Return the [X, Y] coordinate for the center point of the cell that contains the specified text.  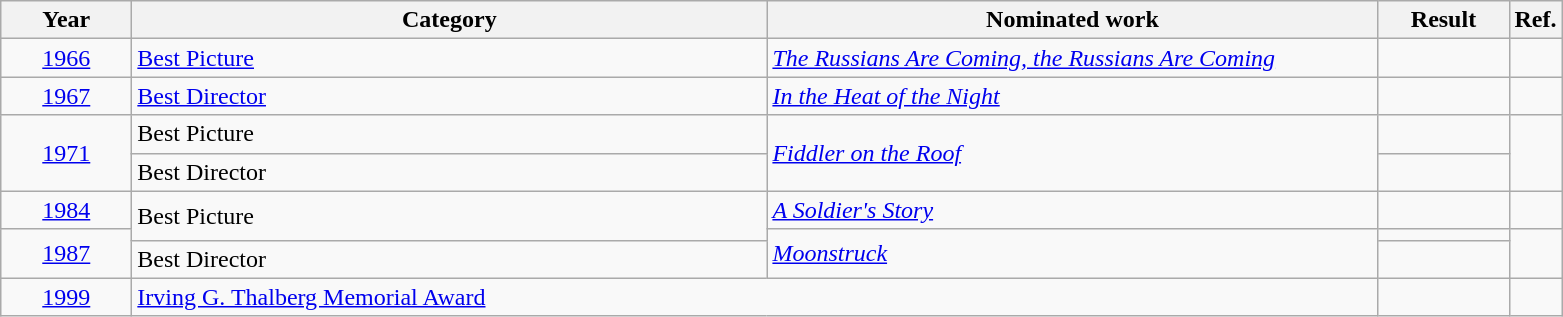
Category [450, 20]
In the Heat of the Night [1072, 96]
1984 [66, 210]
Moonstruck [1072, 254]
1971 [66, 153]
Fiddler on the Roof [1072, 153]
Result [1444, 20]
1967 [66, 96]
Irving G. Thalberg Memorial Award [755, 297]
Year [66, 20]
1999 [66, 297]
A Soldier's Story [1072, 210]
The Russians Are Coming, the Russians Are Coming [1072, 58]
1987 [66, 254]
1966 [66, 58]
Nominated work [1072, 20]
Ref. [1536, 20]
